Detect which cell encompasses the target text, then output its (x, y) center coordinate. 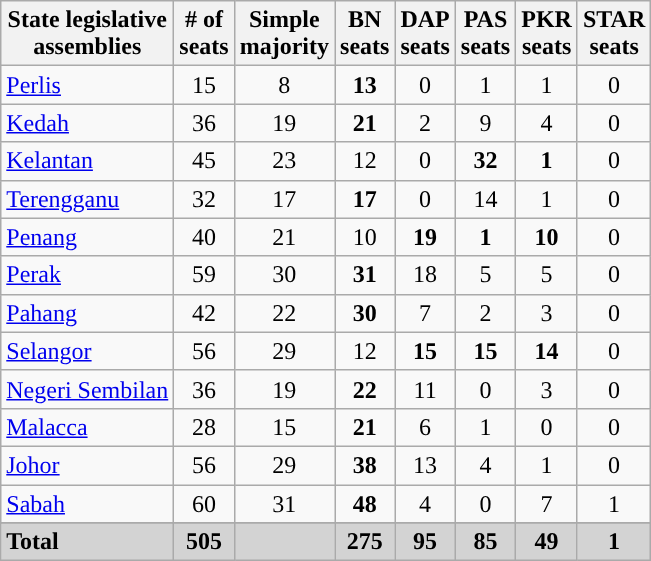
505 (204, 542)
Johor (88, 465)
Malacca (88, 427)
95 (425, 542)
23 (284, 161)
DAPseats (425, 34)
Sabah (88, 503)
State legislativeassemblies (88, 34)
Kelantan (88, 161)
Terengganu (88, 199)
45 (204, 161)
Penang (88, 237)
BNseats (365, 34)
Simplemajority (284, 34)
8 (284, 85)
9 (485, 123)
40 (204, 237)
Perak (88, 275)
Selangor (88, 351)
42 (204, 313)
Kedah (88, 123)
48 (365, 503)
Negeri Sembilan (88, 389)
PKRseats (547, 34)
59 (204, 275)
11 (425, 389)
18 (425, 275)
28 (204, 427)
85 (485, 542)
6 (425, 427)
Perlis (88, 85)
PASseats (485, 34)
Pahang (88, 313)
38 (365, 465)
49 (547, 542)
275 (365, 542)
60 (204, 503)
# ofseats (204, 34)
Total (88, 542)
STARseats (614, 34)
